Output the [x, y] coordinate of the center of the cell containing the given text.  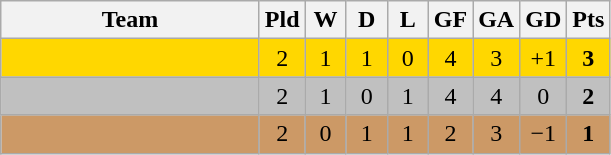
+1 [544, 58]
GF [450, 20]
L [408, 20]
D [366, 20]
Team [130, 20]
Pts [588, 20]
GD [544, 20]
W [326, 20]
−1 [544, 134]
GA [496, 20]
Pld [282, 20]
